Pinpoint the cell where the given text exists, returning its [x, y] midpoint coordinate. 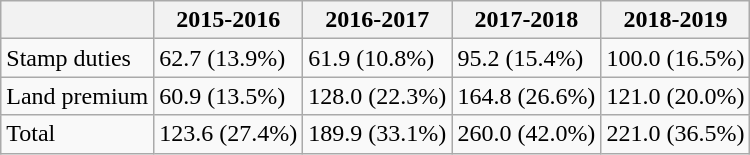
61.9 (10.8%) [378, 58]
60.9 (13.5%) [228, 96]
121.0 (20.0%) [676, 96]
128.0 (22.3%) [378, 96]
2016-2017 [378, 20]
Total [78, 134]
189.9 (33.1%) [378, 134]
Stamp duties [78, 58]
2017-2018 [526, 20]
62.7 (13.9%) [228, 58]
100.0 (16.5%) [676, 58]
221.0 (36.5%) [676, 134]
123.6 (27.4%) [228, 134]
164.8 (26.6%) [526, 96]
95.2 (15.4%) [526, 58]
260.0 (42.0%) [526, 134]
2015-2016 [228, 20]
2018-2019 [676, 20]
Land premium [78, 96]
